Locate the cell with the specified text and output its (x, y) center coordinate. 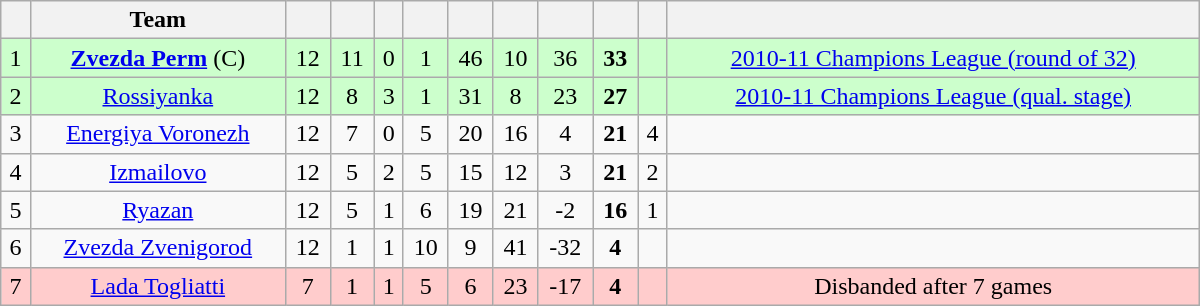
-17 (566, 286)
Zvezda Zvenigorod (158, 248)
Disbanded after 7 games (933, 286)
27 (616, 96)
46 (470, 58)
Team (158, 20)
Ryazan (158, 210)
Energiya Voronezh (158, 134)
20 (470, 134)
-32 (566, 248)
15 (470, 172)
2010-11 Champions League (qual. stage) (933, 96)
31 (470, 96)
9 (470, 248)
19 (470, 210)
11 (352, 58)
2010-11 Champions League (round of 32) (933, 58)
Izmailovo (158, 172)
33 (616, 58)
-2 (566, 210)
Zvezda Perm (C) (158, 58)
Lada Togliatti (158, 286)
36 (566, 58)
41 (516, 248)
Rossiyanka (158, 96)
